Capture the cell that displays the provided text and extract its [x, y] central coordinate. 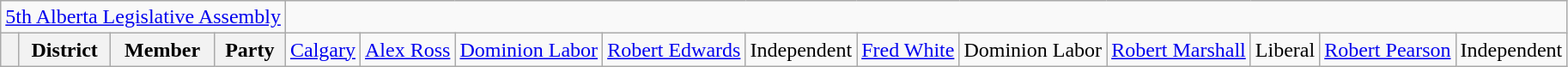
Member [162, 50]
Fred White [909, 50]
Party [249, 50]
District [64, 50]
Liberal [1285, 50]
Robert Pearson [1388, 50]
Calgary [323, 50]
Alex Ross [407, 50]
Robert Marshall [1179, 50]
Robert Edwards [674, 50]
5th Alberta Legislative Assembly [143, 17]
